Provide the [x, y] coordinate of the cell's center where the given text is located.  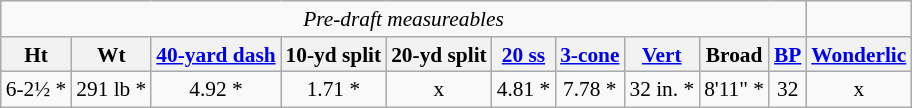
8'11" * [734, 90]
10-yd split [334, 55]
6-2½ * [36, 90]
20-yd split [439, 55]
Vert [662, 55]
Broad [734, 55]
3-cone [590, 55]
32 in. * [662, 90]
BP [788, 55]
4.81 * [524, 90]
1.71 * [334, 90]
4.92 * [216, 90]
Pre-draft measureables [404, 19]
32 [788, 90]
Wonderlic [858, 55]
20 ss [524, 55]
7.78 * [590, 90]
Ht [36, 55]
291 lb * [111, 90]
40-yard dash [216, 55]
Wt [111, 55]
